Find where the given text appears and provide that cell's center as [x, y] coordinate. 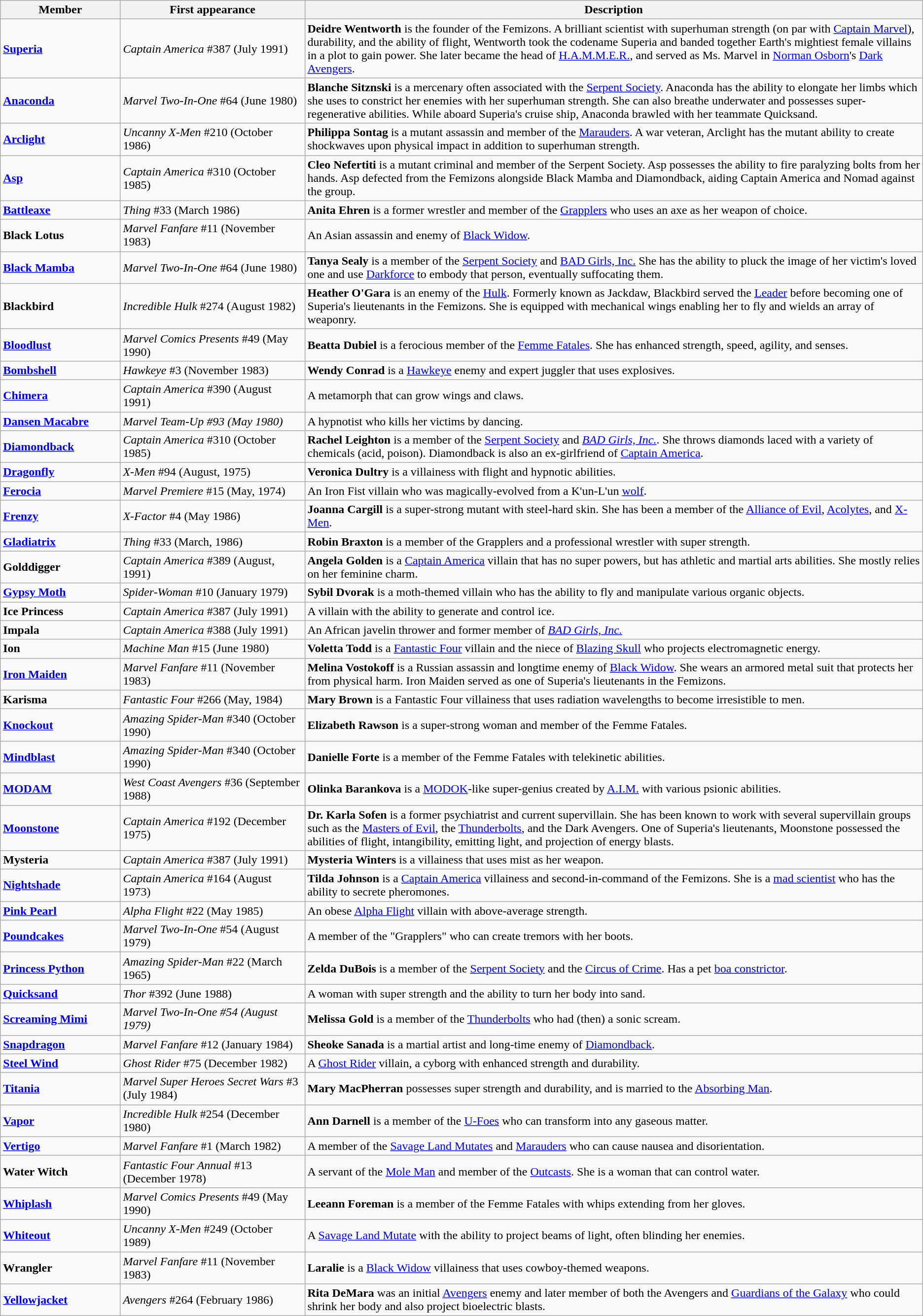
Battleaxe [60, 210]
A Ghost Rider villain, a cyborg with enhanced strength and durability. [613, 1063]
Black Mamba [60, 267]
Chimera [60, 395]
Melissa Gold is a member of the Thunderbolts who had (then) a sonic scream. [613, 1019]
An obese Alpha Flight villain with above-average strength. [613, 911]
Superia [60, 48]
Blackbird [60, 306]
Thing #33 (March 1986) [213, 210]
Vertigo [60, 1146]
Incredible Hulk #254 (December 1980) [213, 1121]
First appearance [213, 10]
A metamorph that can grow wings and claws. [613, 395]
X-Factor #4 (May 1986) [213, 517]
Marvel Fanfare #12 (January 1984) [213, 1044]
Laralie is a Black Widow villainess that uses cowboy-themed weapons. [613, 1268]
Avengers #264 (February 1986) [213, 1300]
Uncanny X-Men #249 (October 1989) [213, 1235]
Anaconda [60, 101]
Iron Maiden [60, 674]
MODAM [60, 789]
Whiteout [60, 1235]
Zelda DuBois is a member of the Serpent Society and the Circus of Crime. Has a pet boa constrictor. [613, 968]
Nightshade [60, 885]
A hypnotist who kills her victims by dancing. [613, 421]
Dansen Macabre [60, 421]
Knockout [60, 725]
Quicksand [60, 994]
Danielle Forte is a member of the Femme Fatales with telekinetic abilities. [613, 757]
Hawkeye #3 (November 1983) [213, 370]
West Coast Avengers #36 (September 1988) [213, 789]
Snapdragon [60, 1044]
A Savage Land Mutate with the ability to project beams of light, often blinding her enemies. [613, 1235]
Marvel Team-Up #93 (May 1980) [213, 421]
An Asian assassin and enemy of Black Widow. [613, 236]
Ghost Rider #75 (December 1982) [213, 1063]
Mary Brown is a Fantastic Four villainess that uses radiation wavelengths to become irresistible to men. [613, 699]
A member of the Savage Land Mutates and Marauders who can cause nausea and disorientation. [613, 1146]
Vapor [60, 1121]
Marvel Fanfare #1 (March 1982) [213, 1146]
Frenzy [60, 517]
Voletta Todd is a Fantastic Four villain and the niece of Blazing Skull who projects electromagnetic energy. [613, 649]
Fantastic Four Annual #13 (December 1978) [213, 1171]
Whiplash [60, 1204]
Incredible Hulk #274 (August 1982) [213, 306]
Black Lotus [60, 236]
Bombshell [60, 370]
Beatta Dubiel is a ferocious member of the Femme Fatales. She has enhanced strength, speed, agility, and senses. [613, 345]
An Iron Fist villain who was magically-evolved from a K'un-L'un wolf. [613, 491]
Captain America #192 (December 1975) [213, 828]
A villain with the ability to generate and control ice. [613, 611]
Amazing Spider-Man #22 (March 1965) [213, 968]
Titania [60, 1088]
Member [60, 10]
Asp [60, 178]
Mindblast [60, 757]
Yellowjacket [60, 1300]
Ion [60, 649]
Ferocia [60, 491]
Dragonfly [60, 472]
Spider-Woman #10 (January 1979) [213, 592]
Marvel Premiere #15 (May, 1974) [213, 491]
Bloodlust [60, 345]
Ice Princess [60, 611]
Captain America #390 (August 1991) [213, 395]
X-Men #94 (August, 1975) [213, 472]
Elizabeth Rawson is a super-strong woman and member of the Femme Fatales. [613, 725]
Joanna Cargill is a super-strong mutant with steel-hard skin. She has been a member of the Alliance of Evil, Acolytes, and X-Men. [613, 517]
Impala [60, 630]
Wendy Conrad is a Hawkeye enemy and expert juggler that uses explosives. [613, 370]
Captain America #388 (July 1991) [213, 630]
Uncanny X-Men #210 (October 1986) [213, 139]
Captain America #389 (August, 1991) [213, 567]
Captain America #164 (August 1973) [213, 885]
A servant of the Mole Man and member of the Outcasts. She is a woman that can control water. [613, 1171]
Karisma [60, 699]
Leeann Foreman is a member of the Femme Fatales with whips extending from her gloves. [613, 1204]
Mary MacPherran possesses super strength and durability, and is married to the Absorbing Man. [613, 1088]
Fantastic Four #266 (May, 1984) [213, 699]
Sybil Dvorak is a moth-themed villain who has the ability to fly and manipulate various organic objects. [613, 592]
Anita Ehren is a former wrestler and member of the Grapplers who uses an axe as her weapon of choice. [613, 210]
Robin Braxton is a member of the Grapplers and a professional wrestler with super strength. [613, 542]
Olinka Barankova is a MODOK-like super-genius created by A.I.M. with various psionic abilities. [613, 789]
An African javelin thrower and former member of BAD Girls, Inc. [613, 630]
Description [613, 10]
Water Witch [60, 1171]
Diamondback [60, 447]
Mysteria [60, 860]
Screaming Mimi [60, 1019]
Mysteria Winters is a villainess that uses mist as her weapon. [613, 860]
A woman with super strength and the ability to turn her body into sand. [613, 994]
Steel Wind [60, 1063]
Princess Python [60, 968]
Golddigger [60, 567]
Gypsy Moth [60, 592]
Veronica Dultry is a villainess with flight and hypnotic abilities. [613, 472]
Ann Darnell is a member of the U-Foes who can transform into any gaseous matter. [613, 1121]
Machine Man #15 (June 1980) [213, 649]
A member of the "Grapplers" who can create tremors with her boots. [613, 936]
Thing #33 (March, 1986) [213, 542]
Moonstone [60, 828]
Sheoke Sanada is a martial artist and long-time enemy of Diamondback. [613, 1044]
Poundcakes [60, 936]
Thor #392 (June 1988) [213, 994]
Marvel Super Heroes Secret Wars #3 (July 1984) [213, 1088]
Arclight [60, 139]
Pink Pearl [60, 911]
Alpha Flight #22 (May 1985) [213, 911]
Gladiatrix [60, 542]
Wrangler [60, 1268]
